Provide the [x, y] coordinate of the cell's center where the given text is located.  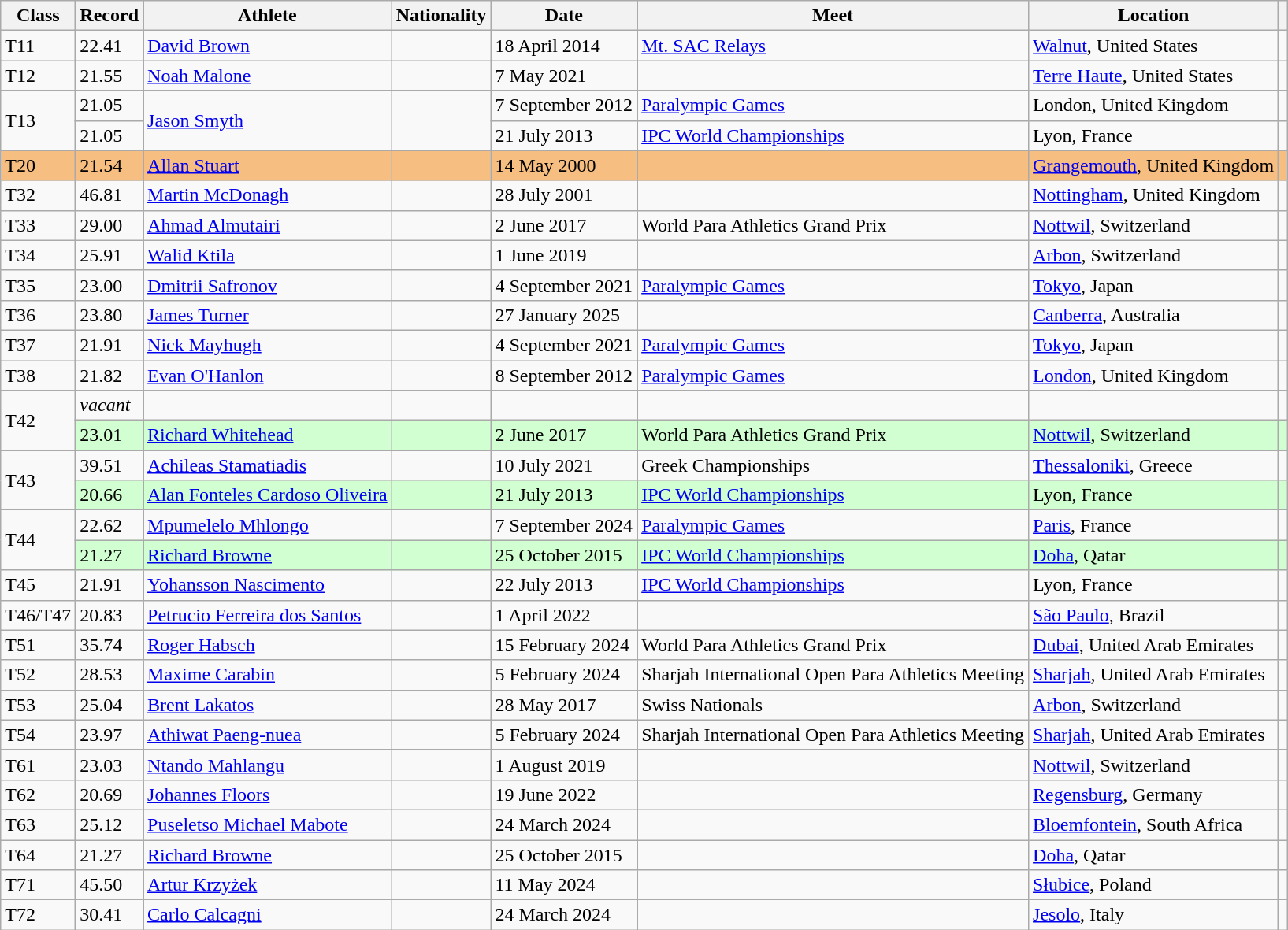
Mt. SAC Relays [833, 46]
Richard Whitehead [268, 435]
28 July 2001 [564, 195]
T33 [38, 225]
T63 [38, 824]
T45 [38, 585]
1 August 2019 [564, 765]
23.03 [109, 765]
Maxime Carabin [268, 675]
27 January 2025 [564, 315]
Noah Malone [268, 76]
David Brown [268, 46]
Terre Haute, United States [1153, 76]
T43 [38, 480]
28.53 [109, 675]
Roger Habsch [268, 645]
Regensburg, Germany [1153, 795]
T32 [38, 195]
Puseletso Michael Mabote [268, 824]
23.01 [109, 435]
39.51 [109, 465]
21.82 [109, 376]
Ahmad Almutairi [268, 225]
Athlete [268, 16]
23.97 [109, 735]
T38 [38, 376]
22 July 2013 [564, 585]
Walid Ktila [268, 255]
20.69 [109, 795]
T42 [38, 421]
Greek Championships [833, 465]
T53 [38, 705]
25.04 [109, 705]
James Turner [268, 315]
28 May 2017 [564, 705]
19 June 2022 [564, 795]
Artur Krzyżek [268, 885]
22.41 [109, 46]
T11 [38, 46]
Allan Stuart [268, 165]
T36 [38, 315]
Record [109, 16]
25.12 [109, 824]
1 June 2019 [564, 255]
Nationality [441, 16]
10 July 2021 [564, 465]
8 September 2012 [564, 376]
Carlo Calcagni [268, 915]
T44 [38, 540]
vacant [109, 406]
Location [1153, 16]
Nick Mayhugh [268, 345]
30.41 [109, 915]
Jesolo, Italy [1153, 915]
Walnut, United States [1153, 46]
Canberra, Australia [1153, 315]
Petrucio Ferreira dos Santos [268, 615]
T35 [38, 285]
Alan Fonteles Cardoso Oliveira [268, 495]
T52 [38, 675]
Johannes Floors [268, 795]
T54 [38, 735]
20.83 [109, 615]
25.91 [109, 255]
Achileas Stamatiadis [268, 465]
Date [564, 16]
Athiwat Paeng-nuea [268, 735]
Swiss Nationals [833, 705]
T34 [38, 255]
7 May 2021 [564, 76]
11 May 2024 [564, 885]
T71 [38, 885]
23.00 [109, 285]
21.55 [109, 76]
Brent Lakatos [268, 705]
45.50 [109, 885]
15 February 2024 [564, 645]
Grangemouth, United Kingdom [1153, 165]
Yohansson Nascimento [268, 585]
Jason Smyth [268, 120]
20.66 [109, 495]
Thessaloniki, Greece [1153, 465]
7 September 2012 [564, 106]
29.00 [109, 225]
7 September 2024 [564, 525]
35.74 [109, 645]
T62 [38, 795]
São Paulo, Brazil [1153, 615]
Evan O'Hanlon [268, 376]
T12 [38, 76]
23.80 [109, 315]
22.62 [109, 525]
T37 [38, 345]
T51 [38, 645]
T64 [38, 854]
Paris, France [1153, 525]
21.54 [109, 165]
Bloemfontein, South Africa [1153, 824]
Dubai, United Arab Emirates [1153, 645]
Słubice, Poland [1153, 885]
Class [38, 16]
Ntando Mahlangu [268, 765]
Martin McDonagh [268, 195]
Nottingham, United Kingdom [1153, 195]
Mpumelelo Mhlongo [268, 525]
T13 [38, 120]
14 May 2000 [564, 165]
18 April 2014 [564, 46]
T46/T47 [38, 615]
1 April 2022 [564, 615]
Meet [833, 16]
T20 [38, 165]
Dmitrii Safronov [268, 285]
T72 [38, 915]
T61 [38, 765]
46.81 [109, 195]
